For the text-containing cell, return its midpoint in [X, Y] coordinate format. 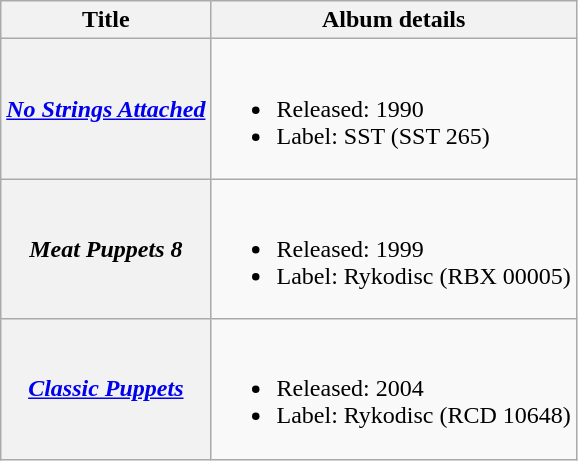
Album details [394, 20]
Meat Puppets 8 [106, 249]
Released: 1990Label: SST (SST 265) [394, 109]
Classic Puppets [106, 389]
Released: 1999Label: Rykodisc (RBX 00005) [394, 249]
Title [106, 20]
No Strings Attached [106, 109]
Released: 2004Label: Rykodisc (RCD 10648) [394, 389]
